Pinpoint the cell where the given text exists, returning its [X, Y] midpoint coordinate. 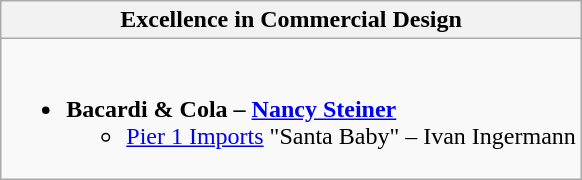
Bacardi & Cola – Nancy SteinerPier 1 Imports "Santa Baby" – Ivan Ingermann [292, 109]
Excellence in Commercial Design [292, 20]
